For the text-containing cell, return its midpoint in (X, Y) coordinate format. 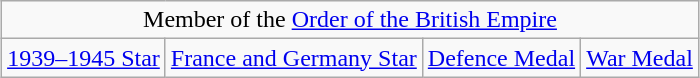
France and Germany Star (294, 58)
War Medal (640, 58)
Defence Medal (501, 58)
Member of the Order of the British Empire (350, 20)
1939–1945 Star (84, 58)
